Determine the (x, y) coordinate at the center of the cell enclosing the given text.  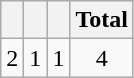
2 (12, 58)
4 (102, 58)
Total (102, 20)
